Determine the [x, y] coordinate at the center of the cell enclosing the given text.  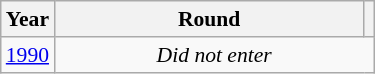
Round [209, 19]
Year [28, 19]
Did not enter [214, 55]
1990 [28, 55]
